Capture the cell that displays the provided text and extract its (x, y) central coordinate. 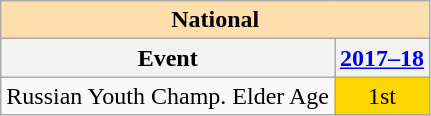
Russian Youth Champ. Elder Age (168, 96)
Event (168, 58)
1st (382, 96)
National (216, 20)
2017–18 (382, 58)
